Return the [X, Y] coordinate for the center point of the cell that contains the specified text.  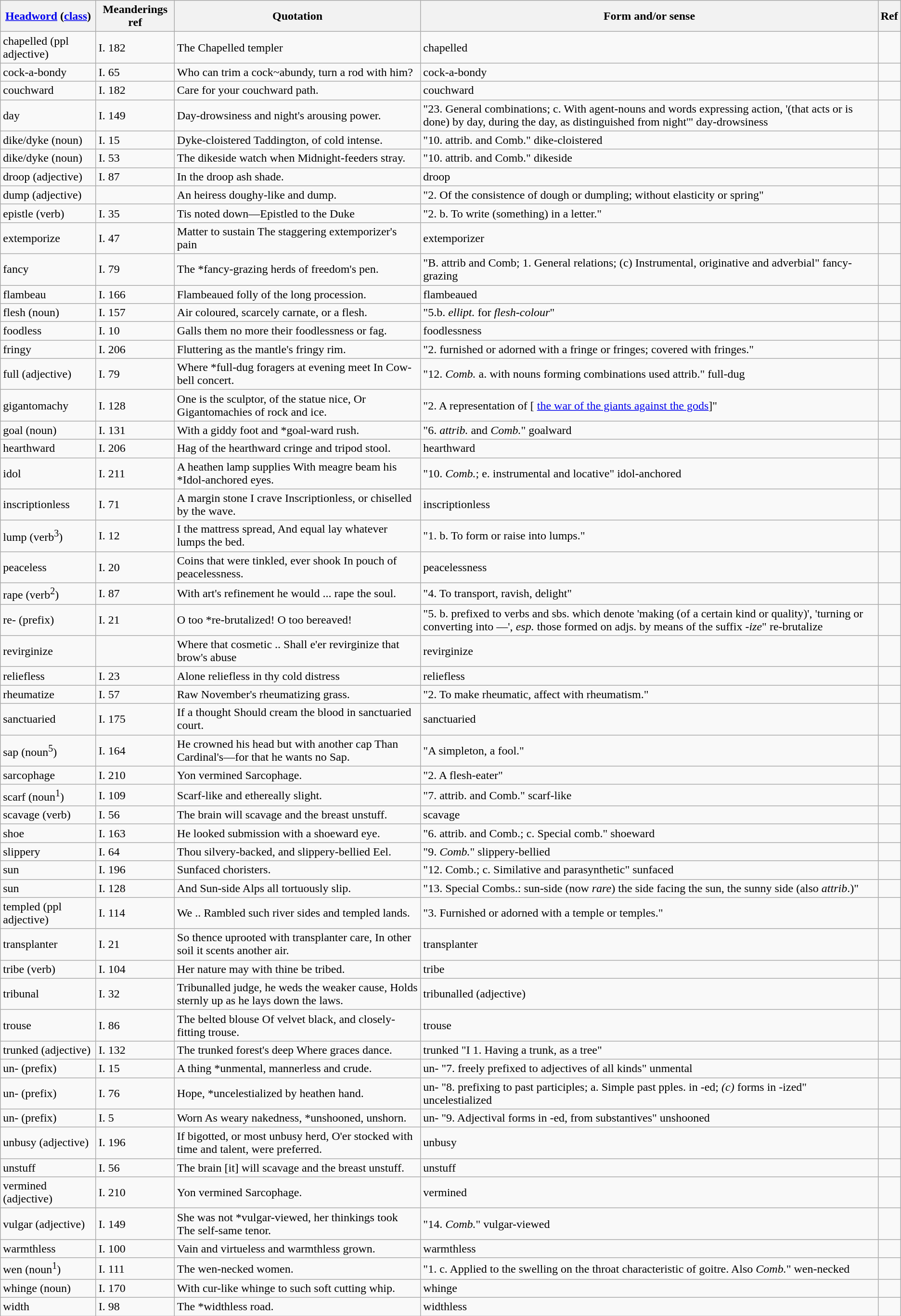
Vain and virtueless and warmthless grown. [297, 1249]
epistle (verb) [48, 213]
"10. attrib. and Comb." dike-cloistered [649, 140]
Air coloured, scarcely carnate, or a flesh. [297, 313]
I. 175 [135, 719]
Form and/or sense [649, 16]
"6. attrib. and Comb.; c. Special comb." shoeward [649, 833]
I. 114 [135, 913]
Headword (class) [48, 16]
peacelessness [649, 567]
flesh (noun) [48, 313]
Who can trim a cock~abundy, turn a rod with him? [297, 72]
lump (verb3) [48, 536]
full (adjective) [48, 374]
"13. Special Combs.: sun-side (now rare) the side facing the sun, the sunny side (also attrib.)" [649, 888]
An heiress doughy-like and dump. [297, 195]
Where *full-dug foragers at evening meet In Cow-bell concert. [297, 374]
Meanderings ref [135, 16]
day [48, 115]
"9. Comb." slippery-bellied [649, 852]
chapelled (ppl adjective) [48, 47]
Sunfaced choristers. [297, 870]
I. 131 [135, 430]
I. 166 [135, 294]
If bigotted, or most unbusy herd, O'er stocked with time and talent, were preferred. [297, 1143]
Raw November's rheumatizing grass. [297, 694]
I. 170 [135, 1289]
Tis noted down—Epistled to the Duke [297, 213]
Where that cosmetic .. Shall e'er revirginize that brow's abuse [297, 652]
width [48, 1307]
slippery [48, 852]
Worn As weary nakedness, *unshooned, unshorn. [297, 1118]
"7. attrib. and Comb." scarf-like [649, 795]
Galls them no more their foodlessness or fag. [297, 331]
I. 12 [135, 536]
I. 10 [135, 331]
un- "8. prefixing to past participles; a. Simple past pples. in -ed; (c) forms in -ized" uncelestialized [649, 1093]
foodless [48, 331]
"4. To transport, ravish, delight" [649, 594]
un- "9. Adjectival forms in -ed, from substantives" unshooned [649, 1118]
With art's refinement he would ... rape the soul. [297, 594]
I. 32 [135, 994]
We .. Rambled such river sides and templed lands. [297, 913]
un- "7. freely prefixed to adjectives of all kinds" unmental [649, 1068]
tribunalled (adjective) [649, 994]
Hope, *uncelestialized by heathen hand. [297, 1093]
Coins that were tinkled, ever shook In pouch of peacelessness. [297, 567]
widthless [649, 1307]
The brain [it] will scavage and the breast unstuff. [297, 1168]
unbusy (adjective) [48, 1143]
I. 86 [135, 1025]
"3. Furnished or adorned with a temple or temples." [649, 913]
scarf (noun1) [48, 795]
I the mattress spread, And equal lay whatever lumps the bed. [297, 536]
I. 35 [135, 213]
tribunal [48, 994]
rheumatize [48, 694]
I. 20 [135, 567]
The trunked forest's deep Where graces dance. [297, 1050]
I. 57 [135, 694]
Quotation [297, 16]
She was not *vulgar-viewed, her thinkings took The self-same tenor. [297, 1224]
Day-drowsiness and night's arousing power. [297, 115]
The brain will scavage and the breast unstuff. [297, 815]
I. 53 [135, 158]
I. 64 [135, 852]
The dikeside watch when Midnight-feeders stray. [297, 158]
idol [48, 473]
flambeaued [649, 294]
"2. Of the consistence of dough or dumpling; without elasticity or spring" [649, 195]
I. 132 [135, 1050]
"A simpleton, a fool." [649, 751]
"2. furnished or adorned with a fringe or fringes; covered with fringes." [649, 349]
Her nature may with thine be tribed. [297, 969]
One is the sculptor, of the statue nice, Or Gigantomachies of rock and ice. [297, 405]
goal (noun) [48, 430]
"6. attrib. and Comb." goalward [649, 430]
A thing *unmental, mannerless and crude. [297, 1068]
Dyke-cloistered Taddington, of cold intense. [297, 140]
fancy [48, 269]
trunked "I 1. Having a trunk, as a tree" [649, 1050]
I. 76 [135, 1093]
whinge [649, 1289]
"14. Comb." vulgar-viewed [649, 1224]
The belted blouse Of velvet black, and closely-fitting trouse. [297, 1025]
droop (adjective) [48, 177]
chapelled [649, 47]
whinge (noun) [48, 1289]
extemporizer [649, 238]
"12. Comb. a. with nouns forming combinations used attrib." full-dug [649, 374]
I. 164 [135, 751]
Thou silvery-backed, and slippery-bellied Eel. [297, 852]
tribe [649, 969]
"1. b. To form or raise into lumps." [649, 536]
I. 109 [135, 795]
"B. attrib and Comb; 1. General relations; (c) Instrumental, originative and adverbial" fancy-grazing [649, 269]
A margin stone I crave Inscriptionless, or chiselled by the wave. [297, 504]
"2. A flesh-eater" [649, 775]
So thence uprooted with transplanter care, In other soil it scents another air. [297, 944]
I. 98 [135, 1307]
With cur-like whinge to such soft cutting whip. [297, 1289]
dump (adjective) [48, 195]
"10. Comb.; e. instrumental and locative" idol-anchored [649, 473]
vulgar (adjective) [48, 1224]
scavage [649, 815]
shoe [48, 833]
The Chapelled templer [297, 47]
I. 104 [135, 969]
I. 163 [135, 833]
Fluttering as the mantle's fringy rim. [297, 349]
Ref [889, 16]
I. 65 [135, 72]
"2. b. To write (something) in a letter." [649, 213]
"10. attrib. and Comb." dikeside [649, 158]
re- (prefix) [48, 620]
Scarf-like and ethereally slight. [297, 795]
Flambeaued folly of the long procession. [297, 294]
I. 5 [135, 1118]
The wen-necked women. [297, 1268]
Tribunalled judge, he weds the weaker cause, Holds sternly up as he lays down the laws. [297, 994]
He looked submission with a shoeward eye. [297, 833]
templed (ppl adjective) [48, 913]
O too *re-brutalized! O too bereaved! [297, 620]
The *widthless road. [297, 1307]
I. 100 [135, 1249]
trunked (adjective) [48, 1050]
fringy [48, 349]
"2. To make rheumatic, affect with rheumatism." [649, 694]
unbusy [649, 1143]
extemporize [48, 238]
In the droop ash shade. [297, 177]
Alone reliefless in thy cold distress [297, 676]
Care for your couchward path. [297, 90]
foodlessness [649, 331]
I. 157 [135, 313]
"1. c. Applied to the swelling on the throat characteristic of goitre. Also Comb." wen-necked [649, 1268]
I. 71 [135, 504]
I. 47 [135, 238]
sarcophage [48, 775]
Matter to sustain The staggering extemporizer's pain [297, 238]
The *fancy-grazing herds of freedom's pen. [297, 269]
rape (verb2) [48, 594]
flambeau [48, 294]
vermined [649, 1192]
I. 23 [135, 676]
"2. A representation of [ the war of the giants against the gods]" [649, 405]
"5.b. ellipt. for flesh-colour" [649, 313]
I. 211 [135, 473]
A heathen lamp supplies With meagre beam his *Idol-anchored eyes. [297, 473]
With a giddy foot and *goal-ward rush. [297, 430]
tribe (verb) [48, 969]
"12. Comb.; c. Similative and parasynthetic" sunfaced [649, 870]
sap (noun5) [48, 751]
peaceless [48, 567]
scavage (verb) [48, 815]
I. 111 [135, 1268]
gigantomachy [48, 405]
He crowned his head but with another cap Than Cardinal's—for that he wants no Sap. [297, 751]
Hag of the hearthward cringe and tripod stool. [297, 448]
wen (noun1) [48, 1268]
And Sun-side Alps all tortuously slip. [297, 888]
droop [649, 177]
vermined (adjective) [48, 1192]
If a thought Should cream the blood in sanctuaried court. [297, 719]
